Extract the (X, Y) coordinate from the center of the cell holding the provided text.  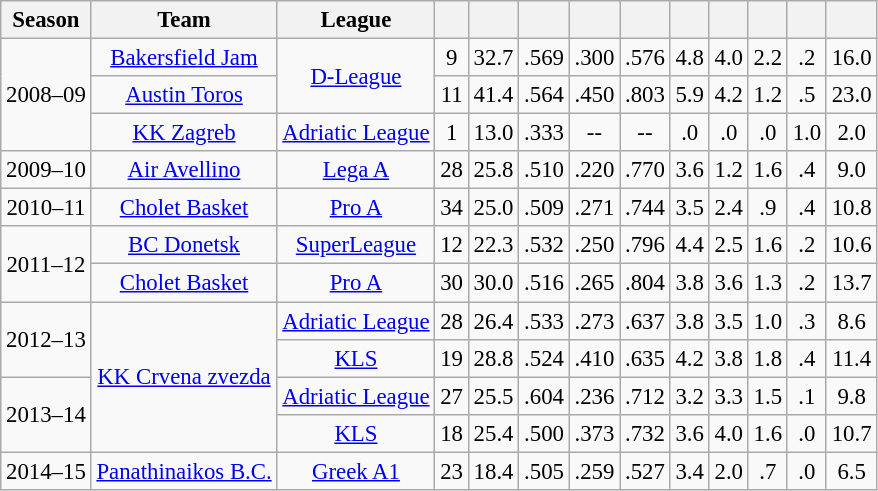
.410 (594, 358)
41.4 (493, 95)
25.8 (493, 170)
2.5 (728, 245)
30 (452, 283)
.3 (806, 321)
.5 (806, 95)
.744 (645, 208)
11.4 (851, 358)
8.6 (851, 321)
2012–13 (46, 340)
2013–14 (46, 414)
1 (452, 133)
23.0 (851, 95)
1.5 (768, 396)
BC Donetsk (184, 245)
18 (452, 433)
.532 (544, 245)
.564 (544, 95)
3.3 (728, 396)
.1 (806, 396)
.576 (645, 58)
3.4 (690, 471)
2008–09 (46, 96)
Greek A1 (356, 471)
2009–10 (46, 170)
.7 (768, 471)
28.8 (493, 358)
Lega A (356, 170)
.770 (645, 170)
.250 (594, 245)
.516 (544, 283)
Team (184, 20)
.236 (594, 396)
27 (452, 396)
.796 (645, 245)
26.4 (493, 321)
13.7 (851, 283)
1.8 (768, 358)
2014–15 (46, 471)
16.0 (851, 58)
2.2 (768, 58)
4.8 (690, 58)
Air Avellino (184, 170)
.509 (544, 208)
.732 (645, 433)
D-League (356, 76)
.803 (645, 95)
.712 (645, 396)
23 (452, 471)
.569 (544, 58)
25.4 (493, 433)
.220 (594, 170)
.259 (594, 471)
.333 (544, 133)
22.3 (493, 245)
.9 (768, 208)
12 (452, 245)
2010–11 (46, 208)
.637 (645, 321)
3.2 (690, 396)
.271 (594, 208)
.505 (544, 471)
18.4 (493, 471)
.265 (594, 283)
League (356, 20)
Bakersfield Jam (184, 58)
.533 (544, 321)
5.9 (690, 95)
.635 (645, 358)
6.5 (851, 471)
.524 (544, 358)
25.0 (493, 208)
1.3 (768, 283)
.804 (645, 283)
25.5 (493, 396)
KK Crvena zvezda (184, 377)
SuperLeague (356, 245)
2.4 (728, 208)
.604 (544, 396)
.273 (594, 321)
13.0 (493, 133)
.450 (594, 95)
Panathinaikos B.C. (184, 471)
Austin Toros (184, 95)
2011–12 (46, 264)
30.0 (493, 283)
9 (452, 58)
10.7 (851, 433)
9.8 (851, 396)
34 (452, 208)
.510 (544, 170)
10.8 (851, 208)
32.7 (493, 58)
11 (452, 95)
19 (452, 358)
.527 (645, 471)
.500 (544, 433)
KK Zagreb (184, 133)
.373 (594, 433)
10.6 (851, 245)
Season (46, 20)
4.4 (690, 245)
.300 (594, 58)
9.0 (851, 170)
